Extract the (X, Y) coordinate from the center of the cell holding the provided text.  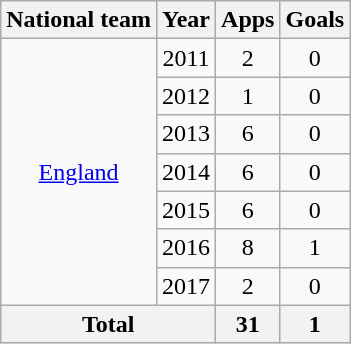
2017 (186, 286)
England (79, 172)
National team (79, 20)
31 (248, 324)
2014 (186, 172)
2011 (186, 58)
8 (248, 248)
Year (186, 20)
2012 (186, 96)
2013 (186, 134)
Total (108, 324)
Apps (248, 20)
2015 (186, 210)
2016 (186, 248)
Goals (315, 20)
